Pinpoint the cell where the given text exists, returning its (x, y) midpoint coordinate. 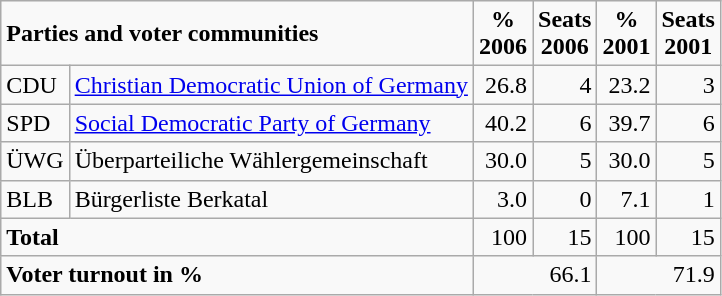
Christian Democratic Union of Germany (271, 85)
Parties and voter communities (238, 34)
4 (564, 85)
Bürgerliste Berkatal (271, 199)
26.8 (502, 85)
66.1 (534, 275)
BLB (35, 199)
Überparteiliche Wählergemeinschaft (271, 161)
40.2 (502, 123)
3.0 (502, 199)
Total (238, 237)
SPD (35, 123)
Seats2006 (564, 34)
1 (688, 199)
Voter turnout in % (238, 275)
23.2 (626, 85)
%2001 (626, 34)
0 (564, 199)
%2006 (502, 34)
ÜWG (35, 161)
CDU (35, 85)
7.1 (626, 199)
Social Democratic Party of Germany (271, 123)
Seats2001 (688, 34)
3 (688, 85)
39.7 (626, 123)
71.9 (658, 275)
